Provide the [x, y] coordinate of the cell's center where the given text is located.  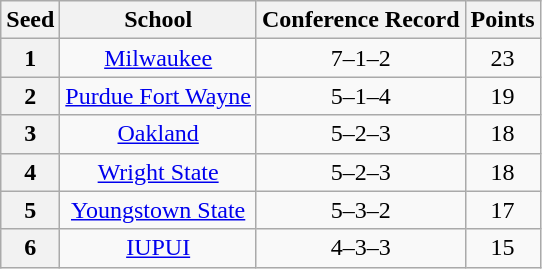
5–1–4 [360, 96]
7–1–2 [360, 58]
5–3–2 [360, 210]
Milwaukee [158, 58]
Points [502, 20]
IUPUI [158, 248]
1 [30, 58]
15 [502, 248]
4–3–3 [360, 248]
19 [502, 96]
5 [30, 210]
6 [30, 248]
Youngstown State [158, 210]
Purdue Fort Wayne [158, 96]
Conference Record [360, 20]
4 [30, 172]
Seed [30, 20]
23 [502, 58]
3 [30, 134]
School [158, 20]
17 [502, 210]
2 [30, 96]
Wright State [158, 172]
Oakland [158, 134]
